Capture the cell that displays the provided text and extract its (x, y) central coordinate. 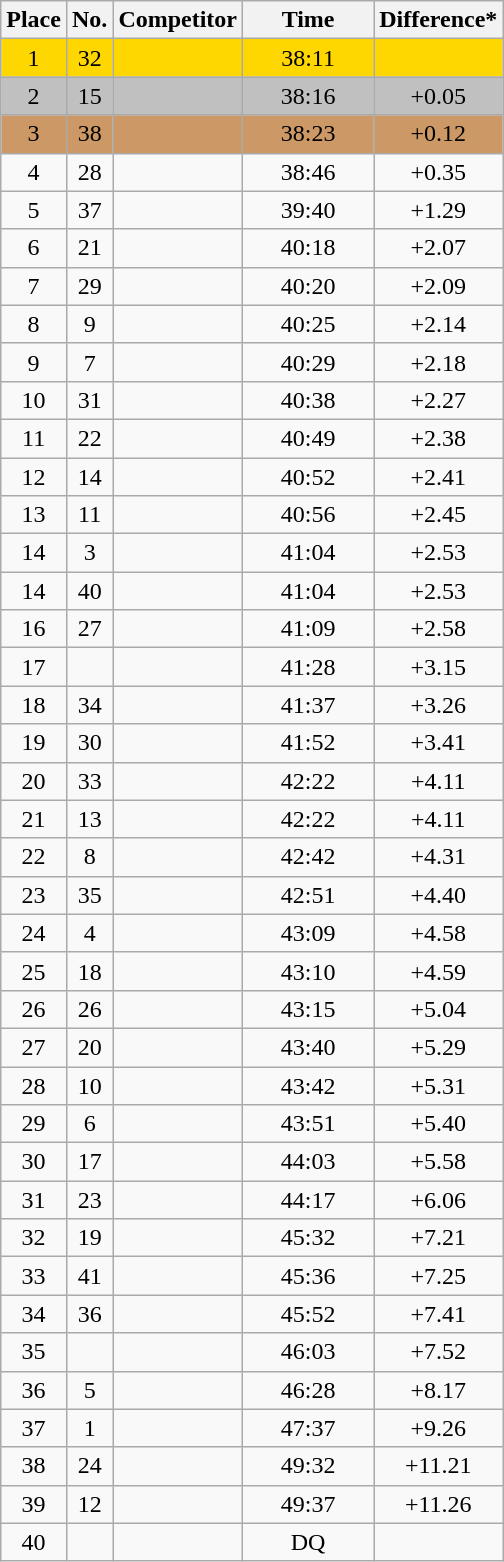
40:49 (308, 438)
+2.07 (438, 248)
+4.58 (438, 933)
43:15 (308, 1009)
+3.15 (438, 667)
Place (34, 20)
43:10 (308, 971)
+7.52 (438, 1352)
Competitor (178, 20)
Time (308, 20)
42:51 (308, 895)
+8.17 (438, 1390)
+2.18 (438, 362)
49:37 (308, 1504)
43:42 (308, 1085)
+3.26 (438, 705)
Difference* (438, 20)
38:46 (308, 172)
+5.04 (438, 1009)
41:28 (308, 667)
49:32 (308, 1466)
41 (89, 1276)
40:20 (308, 286)
46:28 (308, 1390)
38:16 (308, 96)
+2.27 (438, 400)
39 (34, 1504)
43:40 (308, 1047)
+2.09 (438, 286)
41:52 (308, 743)
40:18 (308, 248)
45:52 (308, 1314)
39:40 (308, 210)
40:29 (308, 362)
+4.31 (438, 857)
2 (34, 96)
16 (34, 629)
+5.29 (438, 1047)
+5.31 (438, 1085)
41:09 (308, 629)
46:03 (308, 1352)
+0.12 (438, 134)
+1.29 (438, 210)
40:25 (308, 324)
+0.35 (438, 172)
+11.21 (438, 1466)
No. (89, 20)
+3.41 (438, 743)
DQ (308, 1542)
40:38 (308, 400)
+2.14 (438, 324)
+2.41 (438, 477)
+6.06 (438, 1200)
44:03 (308, 1162)
+2.38 (438, 438)
15 (89, 96)
+2.45 (438, 515)
+7.25 (438, 1276)
+5.58 (438, 1162)
45:32 (308, 1238)
+5.40 (438, 1124)
+7.41 (438, 1314)
+11.26 (438, 1504)
+4.59 (438, 971)
+2.58 (438, 629)
43:09 (308, 933)
47:37 (308, 1428)
41:37 (308, 705)
25 (34, 971)
40:56 (308, 515)
+7.21 (438, 1238)
38:11 (308, 58)
42:42 (308, 857)
45:36 (308, 1276)
38:23 (308, 134)
40:52 (308, 477)
+0.05 (438, 96)
44:17 (308, 1200)
+4.40 (438, 895)
43:51 (308, 1124)
+9.26 (438, 1428)
